For the text-containing cell, return its midpoint in (x, y) coordinate format. 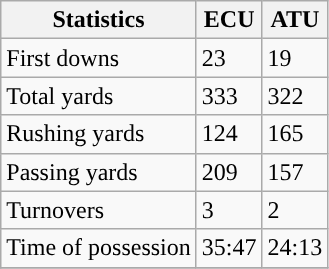
24:13 (295, 248)
124 (229, 134)
Total yards (99, 96)
165 (295, 134)
Passing yards (99, 172)
333 (229, 96)
Time of possession (99, 248)
Rushing yards (99, 134)
ATU (295, 20)
23 (229, 58)
209 (229, 172)
Statistics (99, 20)
35:47 (229, 248)
3 (229, 210)
First downs (99, 58)
Turnovers (99, 210)
19 (295, 58)
322 (295, 96)
ECU (229, 20)
2 (295, 210)
157 (295, 172)
